Scan for the cell matching the given text and deliver its [X, Y] coordinate at center. 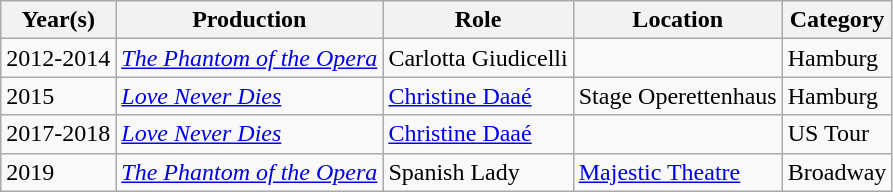
2012-2014 [58, 58]
2019 [58, 172]
Majestic Theatre [678, 172]
Spanish Lady [478, 172]
Role [478, 20]
Production [250, 20]
Broadway [837, 172]
Stage Operettenhaus [678, 96]
Location [678, 20]
2017-2018 [58, 134]
US Tour [837, 134]
Year(s) [58, 20]
2015 [58, 96]
Carlotta Giudicelli [478, 58]
Category [837, 20]
